Identify which cell holds the provided text, then report its (X, Y) central coordinate. 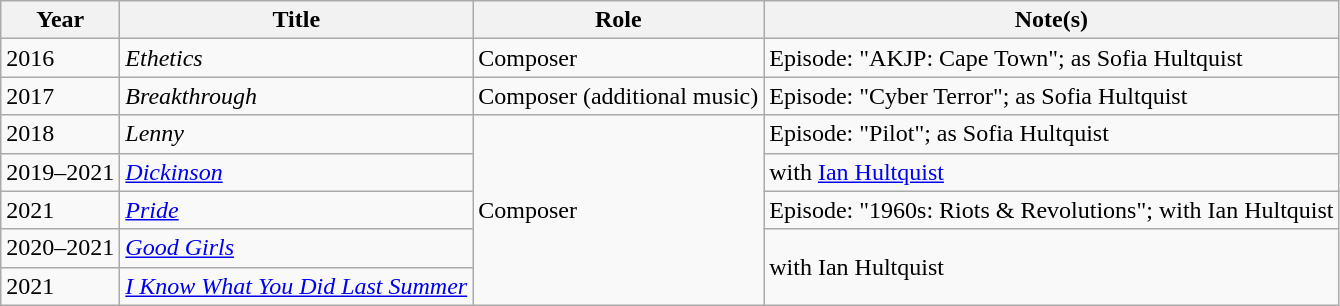
Episode: "AKJP: Cape Town"; as Sofia Hultquist (1052, 58)
Episode: "1960s: Riots & Revolutions"; with Ian Hultquist (1052, 210)
I Know What You Did Last Summer (296, 286)
2016 (60, 58)
2018 (60, 134)
2019–2021 (60, 172)
Title (296, 20)
Note(s) (1052, 20)
Breakthrough (296, 96)
Pride (296, 210)
Year (60, 20)
Role (618, 20)
Ethetics (296, 58)
2017 (60, 96)
Dickinson (296, 172)
Episode: "Cyber Terror"; as Sofia Hultquist (1052, 96)
2020–2021 (60, 248)
Composer (additional music) (618, 96)
Good Girls (296, 248)
Lenny (296, 134)
Episode: "Pilot"; as Sofia Hultquist (1052, 134)
